Return [x, y] of the center of cell containing provided text 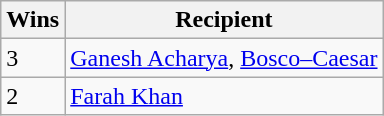
Recipient [224, 20]
Wins [33, 20]
3 [33, 58]
Ganesh Acharya, Bosco–Caesar [224, 58]
Farah Khan [224, 96]
2 [33, 96]
